From the cell containing the given text, extract its center point as [x, y] coordinate. 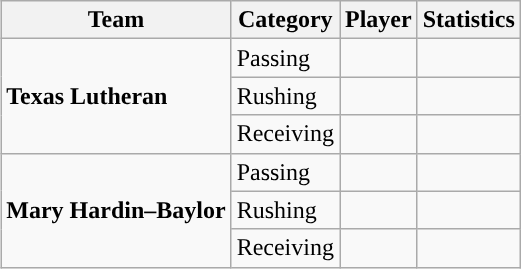
Texas Lutheran [116, 96]
Player [379, 20]
Mary Hardin–Baylor [116, 210]
Statistics [468, 20]
Team [116, 20]
Category [285, 20]
